Locate the cell with the specified text and output its (X, Y) center coordinate. 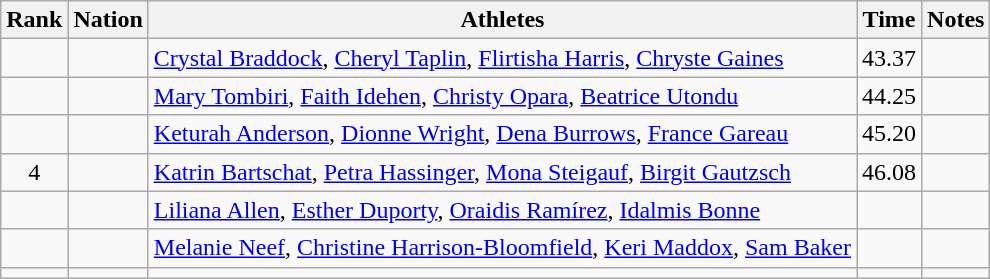
Crystal Braddock, Cheryl Taplin, Flirtisha Harris, Chryste Gaines (502, 58)
Notes (956, 20)
Nation (108, 20)
Katrin Bartschat, Petra Hassinger, Mona Steigauf, Birgit Gautzsch (502, 172)
Rank (34, 20)
Keturah Anderson, Dionne Wright, Dena Burrows, France Gareau (502, 134)
45.20 (890, 134)
Melanie Neef, Christine Harrison-Bloomfield, Keri Maddox, Sam Baker (502, 248)
4 (34, 172)
46.08 (890, 172)
Time (890, 20)
44.25 (890, 96)
Liliana Allen, Esther Duporty, Oraidis Ramírez, Idalmis Bonne (502, 210)
Athletes (502, 20)
43.37 (890, 58)
Mary Tombiri, Faith Idehen, Christy Opara, Beatrice Utondu (502, 96)
